Return the (x, y) coordinate for the center point of the cell that contains the specified text.  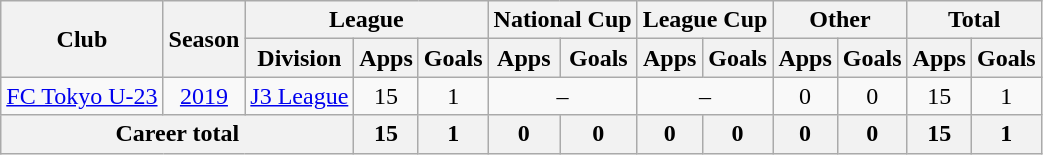
Other (840, 20)
Career total (178, 134)
Division (300, 58)
Total (974, 20)
2019 (204, 96)
League (366, 20)
League Cup (705, 20)
Season (204, 39)
Club (82, 39)
National Cup (562, 20)
J3 League (300, 96)
FC Tokyo U-23 (82, 96)
